Provide the (x, y) coordinate of the cell's center where the given text is located.  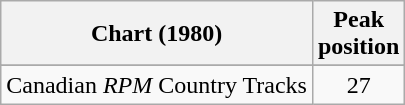
Peakposition (358, 34)
27 (358, 85)
Chart (1980) (157, 34)
Canadian RPM Country Tracks (157, 85)
